Determine the [X, Y] coordinate at the center of the cell enclosing the given text.  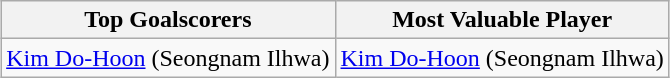
Most Valuable Player [502, 20]
Top Goalscorers [168, 20]
